Pinpoint the cell where the given text exists, returning its [x, y] midpoint coordinate. 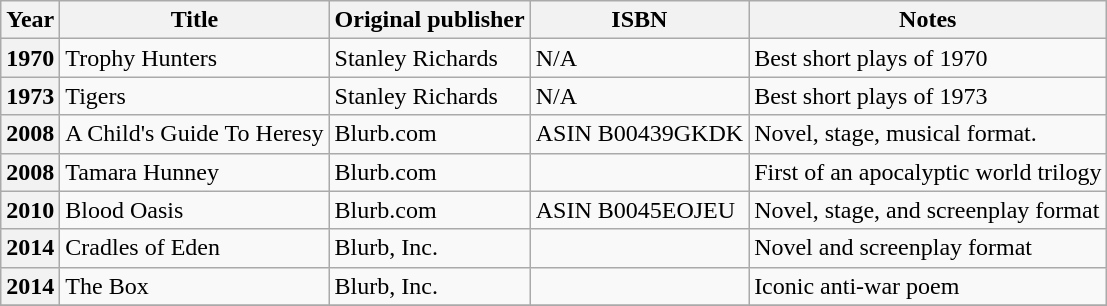
Cradles of Eden [194, 248]
The Box [194, 286]
Original publisher [430, 20]
Blood Oasis [194, 210]
ASIN B00439GKDK [639, 134]
Best short plays of 1973 [928, 96]
ASIN B0045EOJEU [639, 210]
1970 [30, 58]
Trophy Hunters [194, 58]
Iconic anti-war poem [928, 286]
1973 [30, 96]
Tigers [194, 96]
Tamara Hunney [194, 172]
Title [194, 20]
Year [30, 20]
2010 [30, 210]
A Child's Guide To Heresy [194, 134]
Notes [928, 20]
Novel, stage, musical format. [928, 134]
Novel and screenplay format [928, 248]
Best short plays of 1970 [928, 58]
ISBN [639, 20]
First of an apocalyptic world trilogy [928, 172]
Novel, stage, and screenplay format [928, 210]
